For the text-containing cell, return its midpoint in [x, y] coordinate format. 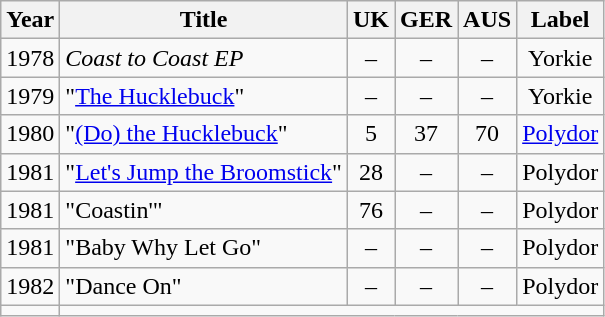
"(Do) the Hucklebuck" [204, 134]
Year [30, 20]
Label [560, 20]
37 [426, 134]
1978 [30, 58]
AUS [488, 20]
1979 [30, 96]
1980 [30, 134]
"Dance On" [204, 286]
"Baby Why Let Go" [204, 248]
Coast to Coast EP [204, 58]
GER [426, 20]
Title [204, 20]
28 [370, 172]
70 [488, 134]
1982 [30, 286]
"Coastin'" [204, 210]
76 [370, 210]
"Let's Jump the Broomstick" [204, 172]
"The Hucklebuck" [204, 96]
5 [370, 134]
UK [370, 20]
